Return the (x, y) coordinate for the center point of the cell that contains the specified text.  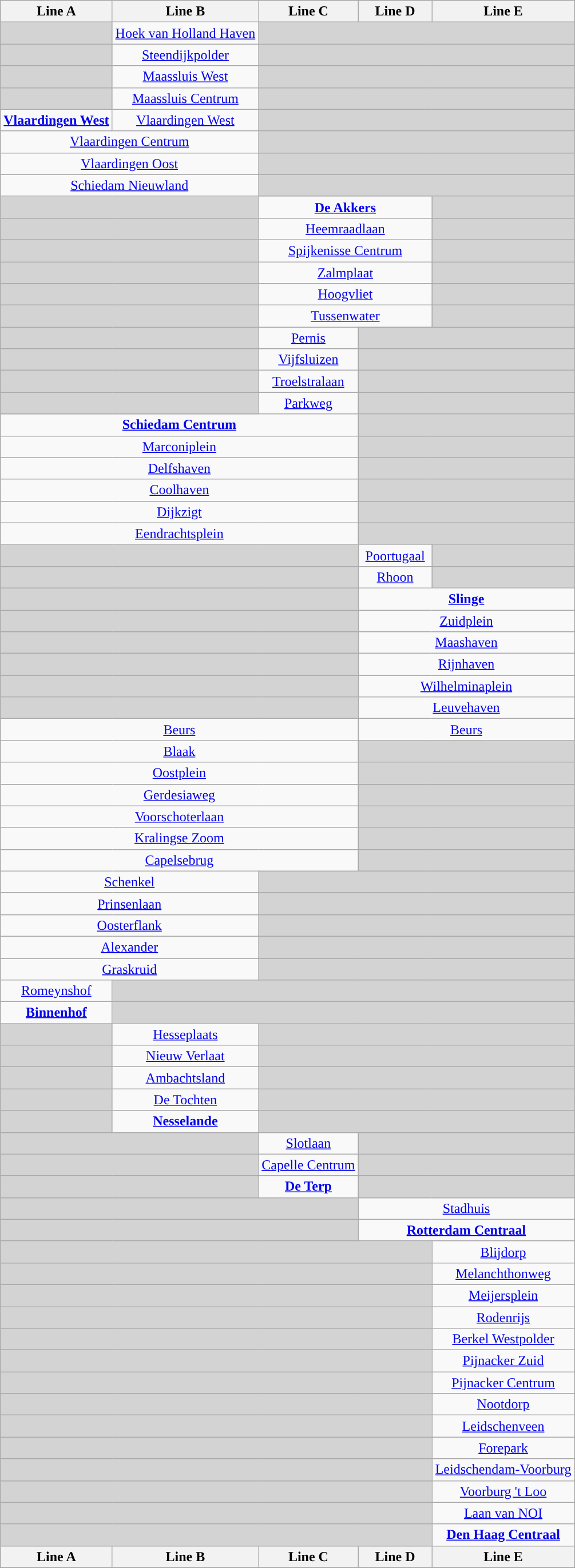
Leidschenveen (503, 1426)
Vlaardingen Centrum (129, 142)
Capelsebrug (180, 860)
Rodenrijs (503, 1317)
Pernis (308, 338)
Binnenhof (56, 1013)
Slotlaan (308, 1143)
Romeynshof (56, 991)
Maashaven (466, 643)
Oosterflank (129, 925)
Steendijkpolder (185, 55)
Troelstralaan (308, 381)
Gerdesiaweg (180, 795)
Dijkzigt (180, 512)
Spijkenisse Centrum (346, 250)
Berkel Westpolder (503, 1339)
Rhoon (395, 577)
Den Haag Centraal (503, 1535)
Leidschendam-Voorburg (503, 1470)
Voorburg 't Loo (503, 1491)
Pijnacker Zuid (503, 1361)
Marconiplein (180, 447)
Stadhuis (466, 1208)
Zalmplaat (346, 273)
Maassluis West (185, 77)
Rijnhaven (466, 664)
Schiedam Centrum (180, 425)
Delfshaven (180, 468)
Kralingse Zoom (180, 838)
Leuvehaven (466, 708)
Ambachtsland (185, 1078)
Coolhaven (180, 490)
De Terp (308, 1187)
Hesseplaats (185, 1034)
Laan van NOI (503, 1513)
Wilhelminaplein (466, 686)
Maassluis Centrum (185, 98)
Graskruid (129, 969)
Prinsenlaan (129, 904)
Pijnacker Centrum (503, 1383)
Blijdorp (503, 1252)
Nootdorp (503, 1404)
Alexander (129, 947)
Eendrachtsplein (180, 534)
Nieuw Verlaat (185, 1056)
Vlaardingen Oost (129, 164)
Meijersplein (503, 1295)
Slinge (466, 599)
Nesselande (185, 1121)
Rotterdam Centraal (466, 1230)
Voorschoterlaan (180, 817)
Forepark (503, 1448)
Parkweg (308, 403)
Melanchthonweg (503, 1273)
Schiedam Nieuwland (129, 185)
Schenkel (129, 882)
De Tochten (185, 1100)
Vijfsluizen (308, 360)
Capelle Centrum (308, 1165)
Oostplein (180, 773)
Blaak (180, 751)
Hoogvliet (346, 295)
Heemraadlaan (346, 229)
Poortugaal (395, 555)
Tussenwater (346, 316)
Zuidplein (466, 620)
De Akkers (346, 207)
Hoek van Holland Haven (185, 33)
